From the cell containing the given text, extract its center point as [x, y] coordinate. 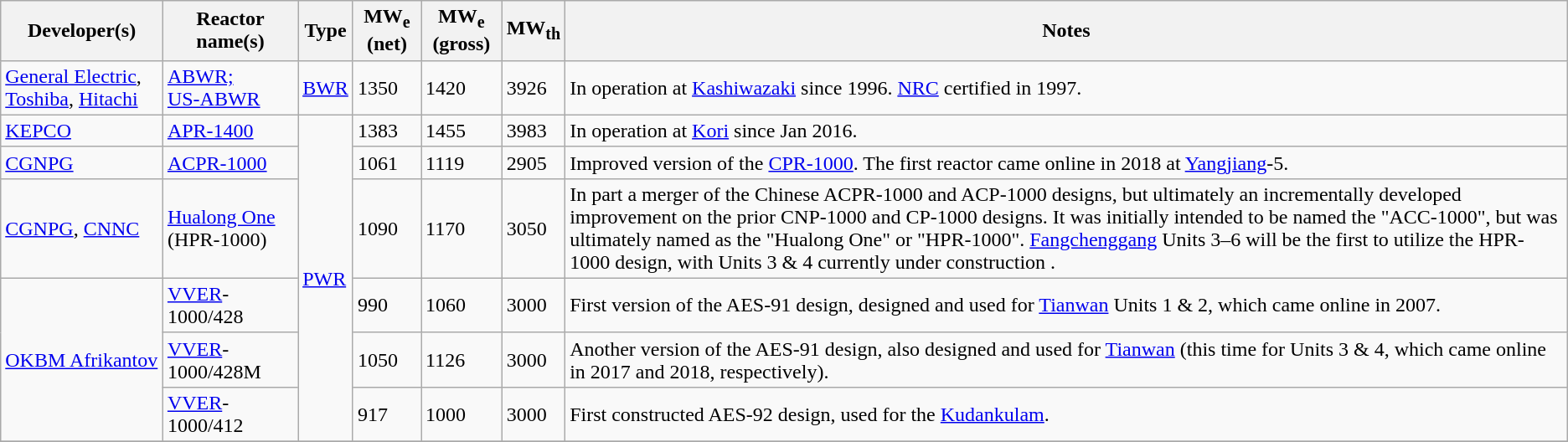
Type [326, 30]
1126 [462, 360]
1061 [387, 162]
KEPCO [82, 131]
MWe (gross) [462, 30]
First constructed AES-92 design, used for the Kudankulam. [1067, 414]
Improved version of the CPR-1000. The first reactor came online in 2018 at Yangjiang-5. [1067, 162]
ABWR;US-ABWR [230, 87]
VVER-1000/428 [230, 305]
3983 [534, 131]
General Electric, Toshiba, Hitachi [82, 87]
1420 [462, 87]
First version of the AES-91 design, designed and used for Tianwan Units 1 & 2, which came online in 2007. [1067, 305]
Reactor name(s) [230, 30]
VVER-1000/428M [230, 360]
1119 [462, 162]
BWR [326, 87]
990 [387, 305]
1170 [462, 228]
ACPR-1000 [230, 162]
1050 [387, 360]
CGNPG [82, 162]
1060 [462, 305]
In operation at Kori since Jan 2016. [1067, 131]
3050 [534, 228]
MWth [534, 30]
1000 [462, 414]
Notes [1067, 30]
OKBM Afrikantov [82, 360]
Developer(s) [82, 30]
3926 [534, 87]
1383 [387, 131]
1090 [387, 228]
917 [387, 414]
1455 [462, 131]
2905 [534, 162]
VVER-1000/412 [230, 414]
1350 [387, 87]
PWR [326, 278]
APR-1400 [230, 131]
MWe (net) [387, 30]
In operation at Kashiwazaki since 1996. NRC certified in 1997. [1067, 87]
Hualong One (HPR-1000) [230, 228]
CGNPG, CNNC [82, 228]
